For the text-containing cell, return its midpoint in (X, Y) coordinate format. 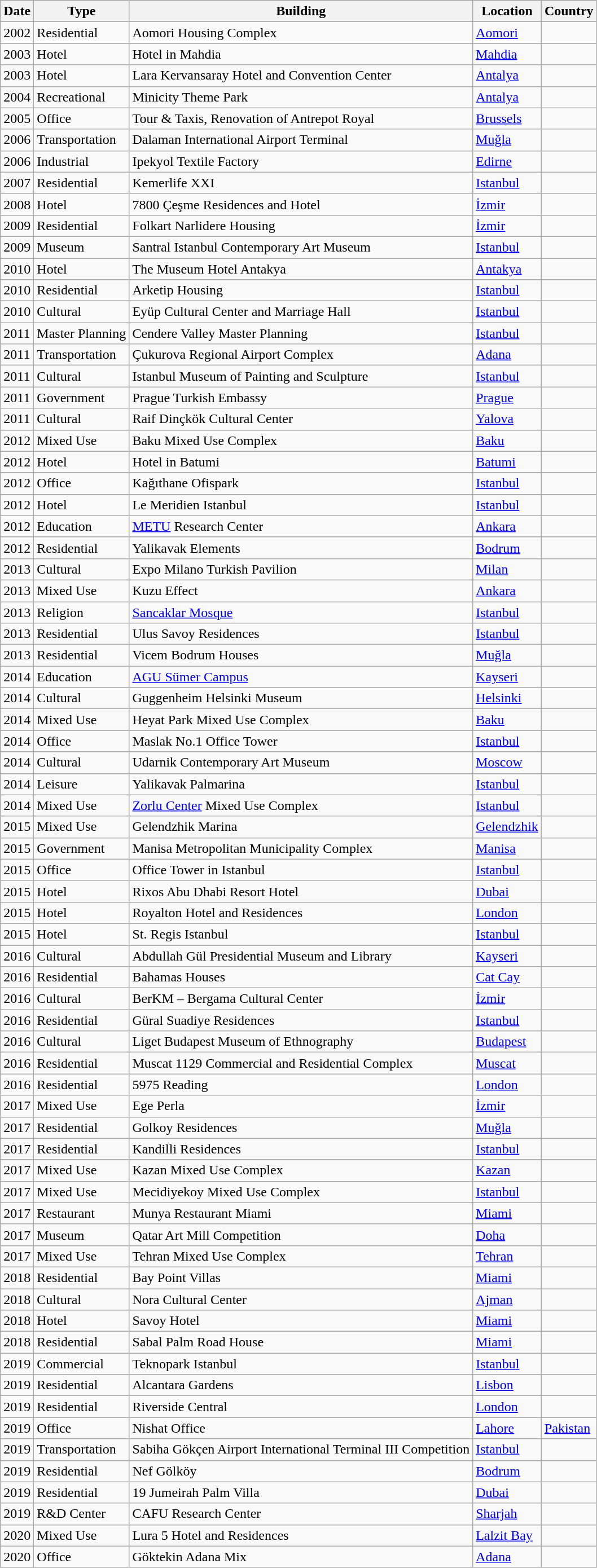
Cendere Valley Master Planning (301, 333)
Lalzit Bay (507, 1535)
Kazan Mixed Use Complex (301, 1170)
Manisa Metropolitan Municipality Complex (301, 848)
Mecidiyekoy Mixed Use Complex (301, 1192)
Yalikavak Elements (301, 548)
Tour & Taxis, Renovation of Antrepot Royal (301, 118)
Zorlu Center Mixed Use Complex (301, 805)
Lahore (507, 1428)
Hotel in Mahdia (301, 54)
Lura 5 Hotel and Residences (301, 1535)
Tehran (507, 1256)
Tehran Mixed Use Complex (301, 1256)
Vicem Bodrum Houses (301, 655)
Edirne (507, 161)
Type (81, 11)
Baku Mixed Use Complex (301, 441)
Udarnik Contemporary Art Museum (301, 763)
Teknopark Istanbul (301, 1364)
Restaurant (81, 1213)
19 Jumeirah Palm Villa (301, 1492)
Commercial (81, 1364)
Lara Kervansaray Hotel and Convention Center (301, 76)
Hotel in Batumi (301, 462)
METU Research Center (301, 526)
Batumi (507, 462)
Yalova (507, 419)
Prague Turkish Embassy (301, 398)
Sabiha Gökçen Airport International Terminal III Competition (301, 1450)
Doha (507, 1235)
Sharjah (507, 1514)
Location (507, 11)
Heyat Park Mixed Use Complex (301, 720)
Ulus Savoy Residences (301, 634)
Rixos Abu Dhabi Resort Hotel (301, 891)
Ipekyol Textile Factory (301, 161)
Prague (507, 398)
Country (569, 11)
Muscat (507, 1063)
Alcantara Gardens (301, 1385)
Master Planning (81, 333)
Leisure (81, 784)
Budapest (507, 1042)
Maslak No.1 Office Tower (301, 741)
Brussels (507, 118)
Milan (507, 569)
7800 Çeşme Residences and Hotel (301, 204)
Office Tower in Istanbul (301, 870)
Building (301, 11)
Royalton Hotel and Residences (301, 913)
Expo Milano Turkish Pavilion (301, 569)
Date (17, 11)
Golkoy Residences (301, 1127)
Bahamas Houses (301, 977)
Cat Cay (507, 977)
Sabal Palm Road House (301, 1342)
Güral Suadiye Residences (301, 1020)
Abdullah Gül Presidential Museum and Library (301, 956)
Eyüp Cultural Center and Marriage Hall (301, 312)
Kuzu Effect (301, 591)
2002 (17, 33)
Muscat 1129 Commercial and Residential Complex (301, 1063)
Yalikavak Palmarina (301, 784)
Helsinki (507, 698)
Munya Restaurant Miami (301, 1213)
Religion (81, 612)
Moscow (507, 763)
Antakya (507, 269)
Istanbul Museum of Painting and Sculpture (301, 376)
Dalaman International Airport Terminal (301, 140)
2004 (17, 97)
Qatar Art Mill Competition (301, 1235)
The Museum Hotel Antakya (301, 269)
Santral Istanbul Contemporary Art Museum (301, 247)
Kemerlife XXI (301, 183)
R&D Center (81, 1514)
St. Regis Istanbul (301, 934)
Lisbon (507, 1385)
Göktekin Adana Mix (301, 1557)
Guggenheim Helsinki Museum (301, 698)
Nef Gölköy (301, 1471)
Nora Cultural Center (301, 1299)
Recreational (81, 97)
Le Meridien Istanbul (301, 505)
Sancaklar Mosque (301, 612)
Arketip Housing (301, 290)
Gelendzhik (507, 827)
Ajman (507, 1299)
Manisa (507, 848)
Nishat Office (301, 1428)
Aomori (507, 33)
Folkart Narlidere Housing (301, 226)
Kandilli Residences (301, 1149)
AGU Sümer Campus (301, 677)
2005 (17, 118)
Ege Perla (301, 1106)
Aomori Housing Complex (301, 33)
Kağıthane Ofispark (301, 483)
Industrial (81, 161)
Raif Dinçkök Cultural Center (301, 419)
CAFU Research Center (301, 1514)
Mahdia (507, 54)
Gelendzhik Marina (301, 827)
Pakistan (569, 1428)
BerKM – Bergama Cultural Center (301, 999)
Çukurova Regional Airport Complex (301, 355)
Savoy Hotel (301, 1321)
Riverside Central (301, 1407)
Minicity Theme Park (301, 97)
2008 (17, 204)
Bay Point Villas (301, 1278)
2007 (17, 183)
Kazan (507, 1170)
Liget Budapest Museum of Ethnography (301, 1042)
5975 Reading (301, 1085)
